Extract the [X, Y] coordinate from the center of the cell holding the provided text.  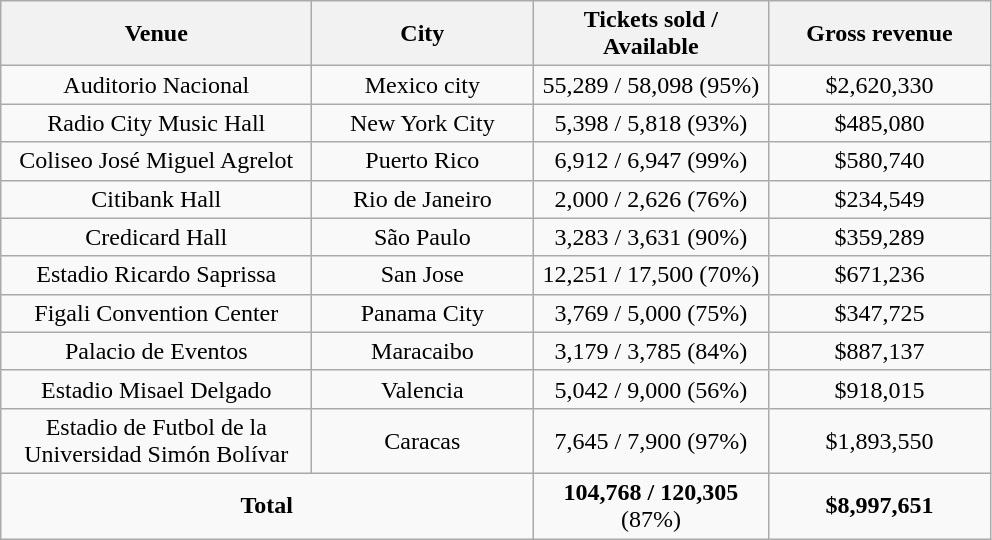
$1,893,550 [880, 440]
3,283 / 3,631 (90%) [651, 237]
Coliseo José Miguel Agrelot [156, 161]
Estadio Misael Delgado [156, 389]
Total [267, 506]
$580,740 [880, 161]
São Paulo [422, 237]
Figali Convention Center [156, 313]
2,000 / 2,626 (76%) [651, 199]
$887,137 [880, 351]
San Jose [422, 275]
12,251 / 17,500 (70%) [651, 275]
Palacio de Eventos [156, 351]
Caracas [422, 440]
$918,015 [880, 389]
Gross revenue [880, 34]
Radio City Music Hall [156, 123]
New York City [422, 123]
Valencia [422, 389]
$8,997,651 [880, 506]
Venue [156, 34]
Citibank Hall [156, 199]
$234,549 [880, 199]
3,769 / 5,000 (75%) [651, 313]
City [422, 34]
104,768 / 120,305 (87%) [651, 506]
3,179 / 3,785 (84%) [651, 351]
5,398 / 5,818 (93%) [651, 123]
$671,236 [880, 275]
Rio de Janeiro [422, 199]
6,912 / 6,947 (99%) [651, 161]
Maracaibo [422, 351]
Tickets sold / Available [651, 34]
Panama City [422, 313]
Mexico city [422, 85]
55,289 / 58,098 (95%) [651, 85]
5,042 / 9,000 (56%) [651, 389]
$359,289 [880, 237]
Estadio Ricardo Saprissa [156, 275]
$347,725 [880, 313]
Auditorio Nacional [156, 85]
$485,080 [880, 123]
Estadio de Futbol de la Universidad Simón Bolívar [156, 440]
Puerto Rico [422, 161]
$2,620,330 [880, 85]
Credicard Hall [156, 237]
7,645 / 7,900 (97%) [651, 440]
